Extract the (x, y) coordinate from the center of the cell holding the provided text.  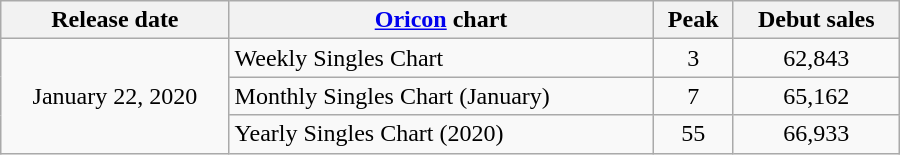
Weekly Singles Chart (441, 58)
65,162 (816, 96)
Release date (115, 20)
3 (693, 58)
55 (693, 134)
January 22, 2020 (115, 96)
Peak (693, 20)
Yearly Singles Chart (2020) (441, 134)
Monthly Singles Chart (January) (441, 96)
62,843 (816, 58)
7 (693, 96)
Oricon chart (441, 20)
Debut sales (816, 20)
66,933 (816, 134)
